Pinpoint the cell where the given text exists, returning its (X, Y) midpoint coordinate. 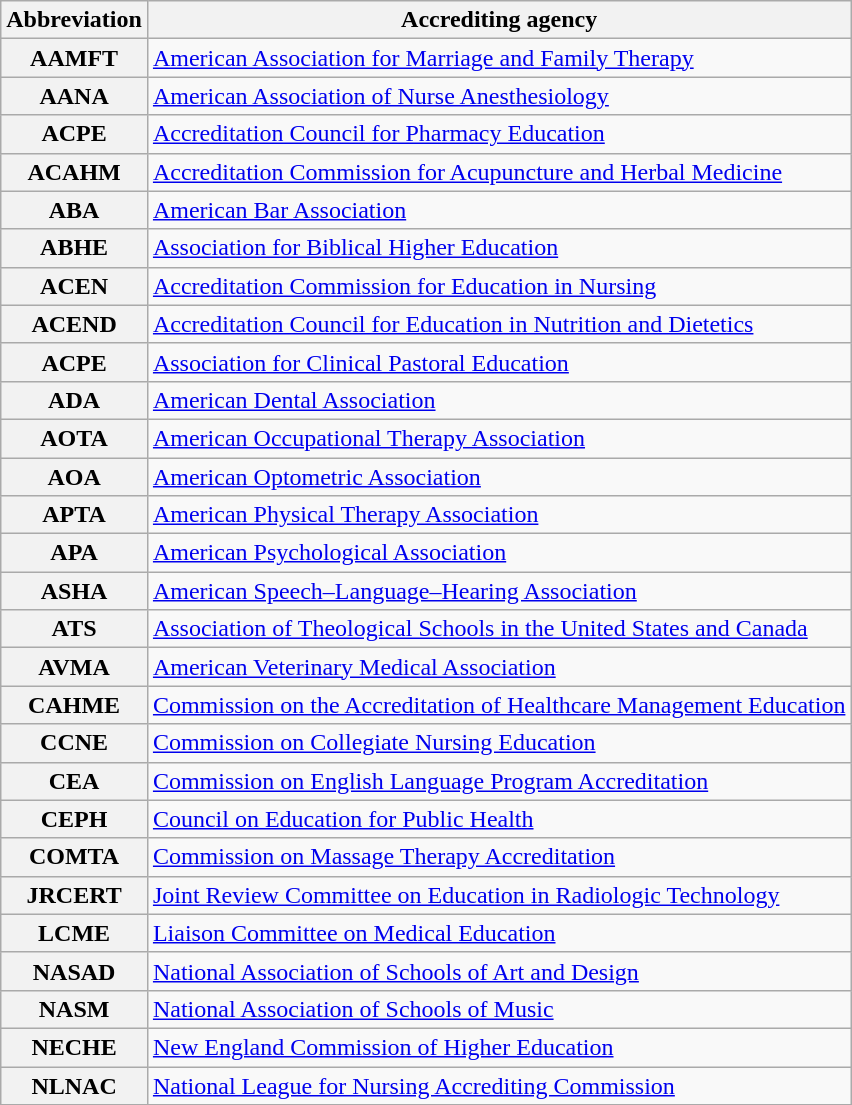
American Physical Therapy Association (499, 515)
AANA (74, 96)
CEPH (74, 819)
JRCERT (74, 895)
National League for Nursing Accrediting Commission (499, 1085)
New England Commission of Higher Education (499, 1047)
LCME (74, 933)
American Dental Association (499, 400)
American Bar Association (499, 210)
AAMFT (74, 58)
ADA (74, 400)
ABA (74, 210)
Accreditation Council for Education in Nutrition and Dietetics (499, 324)
ABHE (74, 248)
Liaison Committee on Medical Education (499, 933)
Commission on the Accreditation of Healthcare Management Education (499, 705)
ASHA (74, 591)
AOTA (74, 438)
ACEN (74, 286)
APTA (74, 515)
Association for Clinical Pastoral Education (499, 362)
NASM (74, 1009)
Commission on Collegiate Nursing Education (499, 743)
Commission on Massage Therapy Accreditation (499, 857)
Abbreviation (74, 20)
CAHME (74, 705)
AVMA (74, 667)
National Association of Schools of Art and Design (499, 971)
American Veterinary Medical Association (499, 667)
COMTA (74, 857)
AOA (74, 477)
American Psychological Association (499, 553)
Accrediting agency (499, 20)
ACEND (74, 324)
ACAHM (74, 172)
American Optometric Association (499, 477)
American Association for Marriage and Family Therapy (499, 58)
APA (74, 553)
Accreditation Council for Pharmacy Education (499, 134)
Accreditation Commission for Education in Nursing (499, 286)
American Association of Nurse Anesthesiology (499, 96)
Association of Theological Schools in the United States and Canada (499, 629)
Joint Review Committee on Education in Radiologic Technology (499, 895)
ATS (74, 629)
Association for Biblical Higher Education (499, 248)
CCNE (74, 743)
Council on Education for Public Health (499, 819)
National Association of Schools of Music (499, 1009)
Commission on English Language Program Accreditation (499, 781)
American Speech–Language–Hearing Association (499, 591)
CEA (74, 781)
NECHE (74, 1047)
American Occupational Therapy Association (499, 438)
NLNAC (74, 1085)
Accreditation Commission for Acupuncture and Herbal Medicine (499, 172)
NASAD (74, 971)
